Extract the [X, Y] coordinate from the center of the cell holding the provided text.  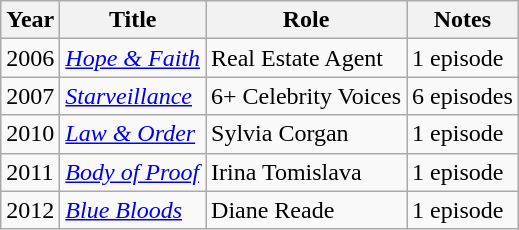
Title [133, 20]
Hope & Faith [133, 58]
6 episodes [463, 96]
Sylvia Corgan [306, 134]
Blue Bloods [133, 210]
Irina Tomislava [306, 172]
Starveillance [133, 96]
Diane Reade [306, 210]
Role [306, 20]
2012 [30, 210]
2010 [30, 134]
2006 [30, 58]
2007 [30, 96]
Year [30, 20]
Real Estate Agent [306, 58]
6+ Celebrity Voices [306, 96]
2011 [30, 172]
Body of Proof [133, 172]
Law & Order [133, 134]
Notes [463, 20]
